Detect which cell encompasses the target text, then output its [X, Y] center coordinate. 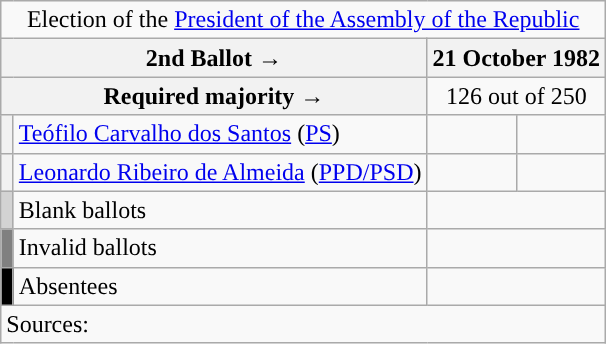
Teófilo Carvalho dos Santos (PS) [220, 134]
126 out of 250 [516, 96]
2nd Ballot → [214, 58]
Absentees [220, 286]
Sources: [304, 324]
21 October 1982 [516, 58]
Required majority → [214, 96]
Blank ballots [220, 210]
Leonardo Ribeiro de Almeida (PPD/PSD) [220, 172]
Election of the President of the Assembly of the Republic [304, 20]
Invalid ballots [220, 248]
